Provide the (x, y) coordinate of the cell's center where the given text is located.  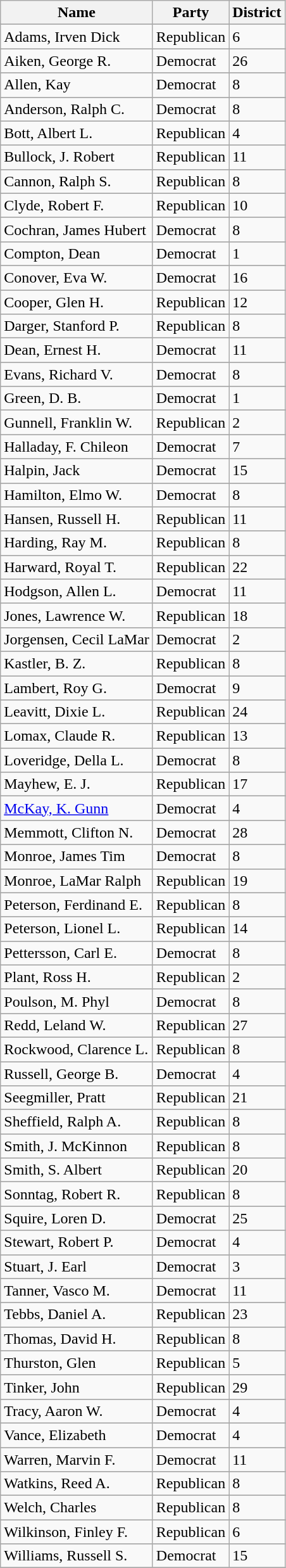
5 (257, 1363)
Pettersson, Carl E. (77, 953)
Name (77, 13)
Squire, Loren D. (77, 1218)
Rockwood, Clarence L. (77, 1049)
22 (257, 567)
Bullock, J. Robert (77, 157)
Monroe, LaMar Ralph (77, 881)
Tanner, Vasco M. (77, 1291)
District (257, 13)
Bott, Albert L. (77, 133)
Party (190, 13)
16 (257, 277)
17 (257, 784)
Lomax, Claude R. (77, 736)
Hodgson, Allen L. (77, 591)
Jorgensen, Cecil LaMar (77, 639)
Adams, Irven Dick (77, 37)
7 (257, 447)
27 (257, 1025)
23 (257, 1315)
Thomas, David H. (77, 1339)
Hamilton, Elmo W. (77, 495)
18 (257, 615)
Loveridge, Della L. (77, 760)
24 (257, 712)
Evans, Richard V. (77, 374)
25 (257, 1218)
Halladay, F. Chileon (77, 447)
Tracy, Aaron W. (77, 1411)
Cooper, Glen H. (77, 302)
Smith, J. McKinnon (77, 1146)
29 (257, 1387)
20 (257, 1170)
Sonntag, Robert R. (77, 1194)
Thurston, Glen (77, 1363)
Tebbs, Daniel A. (77, 1315)
Peterson, Ferdinand E. (77, 905)
Seegmiller, Pratt (77, 1098)
Jones, Lawrence W. (77, 615)
Allen, Kay (77, 85)
Gunnell, Franklin W. (77, 423)
14 (257, 929)
Cochran, James Hubert (77, 229)
Memmott, Clifton N. (77, 832)
Stewart, Robert P. (77, 1242)
Leavitt, Dixie L. (77, 712)
Lambert, Roy G. (77, 687)
Clyde, Robert F. (77, 205)
Conover, Eva W. (77, 277)
Stuart, J. Earl (77, 1266)
Watkins, Reed A. (77, 1484)
McKay, K. Gunn (77, 808)
Compton, Dean (77, 253)
26 (257, 61)
10 (257, 205)
Welch, Charles (77, 1508)
21 (257, 1098)
Anderson, Ralph C. (77, 109)
Halpin, Jack (77, 471)
Russell, George B. (77, 1074)
Warren, Marvin F. (77, 1459)
Wilkinson, Finley F. (77, 1532)
Harward, Royal T. (77, 567)
Williams, Russell S. (77, 1556)
Plant, Ross H. (77, 977)
Green, D. B. (77, 398)
12 (257, 302)
Redd, Leland W. (77, 1025)
Sheffield, Ralph A. (77, 1122)
Mayhew, E. J. (77, 784)
Poulson, M. Phyl (77, 1001)
Smith, S. Albert (77, 1170)
Peterson, Lionel L. (77, 929)
3 (257, 1266)
19 (257, 881)
Kastler, B. Z. (77, 663)
Harding, Ray M. (77, 543)
Tinker, John (77, 1387)
13 (257, 736)
Cannon, Ralph S. (77, 181)
9 (257, 687)
Hansen, Russell H. (77, 519)
Dean, Ernest H. (77, 350)
Vance, Elizabeth (77, 1435)
28 (257, 832)
Darger, Stanford P. (77, 326)
Aiken, George R. (77, 61)
Monroe, James Tim (77, 857)
